Detect which cell encompasses the target text, then output its [X, Y] center coordinate. 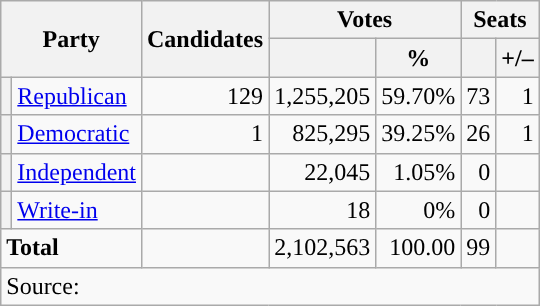
Republican [77, 96]
Write-in [77, 210]
Source: [270, 286]
Seats [500, 20]
99 [478, 248]
2,102,563 [322, 248]
Democratic [77, 134]
18 [322, 210]
59.70% [418, 96]
Party [72, 39]
100.00 [418, 248]
825,295 [322, 134]
0% [418, 210]
26 [478, 134]
129 [204, 96]
Total [72, 248]
73 [478, 96]
Votes [365, 20]
1.05% [418, 172]
Candidates [204, 39]
% [418, 58]
39.25% [418, 134]
Independent [77, 172]
+/– [518, 58]
1,255,205 [322, 96]
22,045 [322, 172]
